Find where the given text appears and provide that cell's center as [X, Y] coordinate. 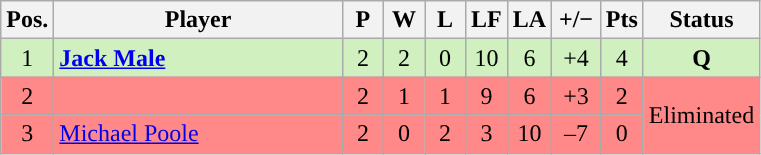
Jack Male [198, 58]
+/− [576, 20]
Michael Poole [198, 134]
Pts [622, 20]
Pos. [28, 20]
9 [487, 96]
Player [198, 20]
Status [701, 20]
4 [622, 58]
LF [487, 20]
Eliminated [701, 115]
+3 [576, 96]
W [404, 20]
Q [701, 58]
P [362, 20]
L [444, 20]
LA [529, 20]
+4 [576, 58]
–7 [576, 134]
